Return (X, Y) of the center of cell containing provided text 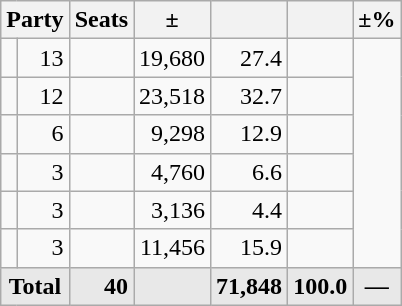
27.4 (250, 58)
6 (43, 134)
3,136 (172, 210)
Total (35, 286)
100.0 (320, 286)
± (172, 20)
32.7 (250, 96)
±% (377, 20)
12 (43, 96)
11,456 (172, 248)
12.9 (250, 134)
15.9 (250, 248)
13 (43, 58)
4.4 (250, 210)
— (377, 286)
40 (101, 286)
9,298 (172, 134)
23,518 (172, 96)
19,680 (172, 58)
71,848 (250, 286)
4,760 (172, 172)
6.6 (250, 172)
Seats (101, 20)
Party (35, 20)
